Provide the [X, Y] coordinate of the cell's center where the given text is located.  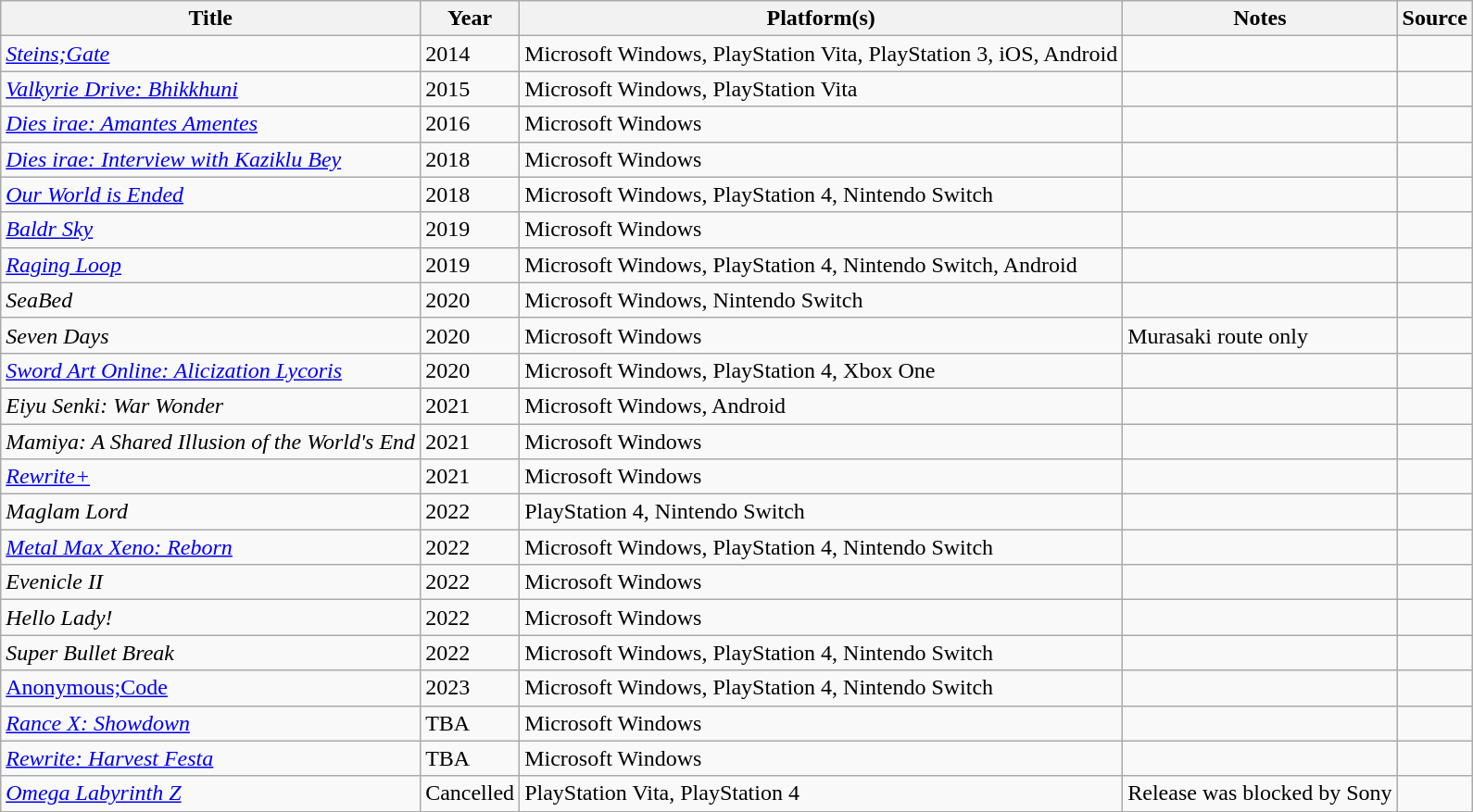
Eiyu Senki: War Wonder [211, 406]
Rewrite: Harvest Festa [211, 758]
Year [471, 19]
Super Bullet Break [211, 653]
PlayStation 4, Nintendo Switch [821, 512]
Microsoft Windows, PlayStation 4, Nintendo Switch, Android [821, 265]
2023 [471, 688]
Hello Lady! [211, 618]
Title [211, 19]
Microsoft Windows, PlayStation Vita, PlayStation 3, iOS, Android [821, 54]
2016 [471, 124]
PlayStation Vita, PlayStation 4 [821, 793]
Maglam Lord [211, 512]
2014 [471, 54]
Metal Max Xeno: Reborn [211, 547]
Seven Days [211, 335]
Notes [1260, 19]
Anonymous;Code [211, 688]
Rewrite+ [211, 477]
Our World is Ended [211, 194]
Sword Art Online: Alicization Lycoris [211, 370]
Baldr Sky [211, 230]
Cancelled [471, 793]
Microsoft Windows, PlayStation 4, Xbox One [821, 370]
Steins;Gate [211, 54]
Release was blocked by Sony [1260, 793]
Murasaki route only [1260, 335]
Dies irae: Amantes Amentes [211, 124]
Source [1434, 19]
SeaBed [211, 300]
Platform(s) [821, 19]
Microsoft Windows, PlayStation Vita [821, 89]
Omega Labyrinth Z [211, 793]
Microsoft Windows, Nintendo Switch [821, 300]
Dies irae: Interview with Kaziklu Bey [211, 159]
Microsoft Windows, Android [821, 406]
Mamiya: A Shared Illusion of the World's End [211, 442]
Evenicle II [211, 582]
Raging Loop [211, 265]
2015 [471, 89]
Rance X: Showdown [211, 723]
Valkyrie Drive: Bhikkhuni [211, 89]
